For the text-containing cell, return its midpoint in (x, y) coordinate format. 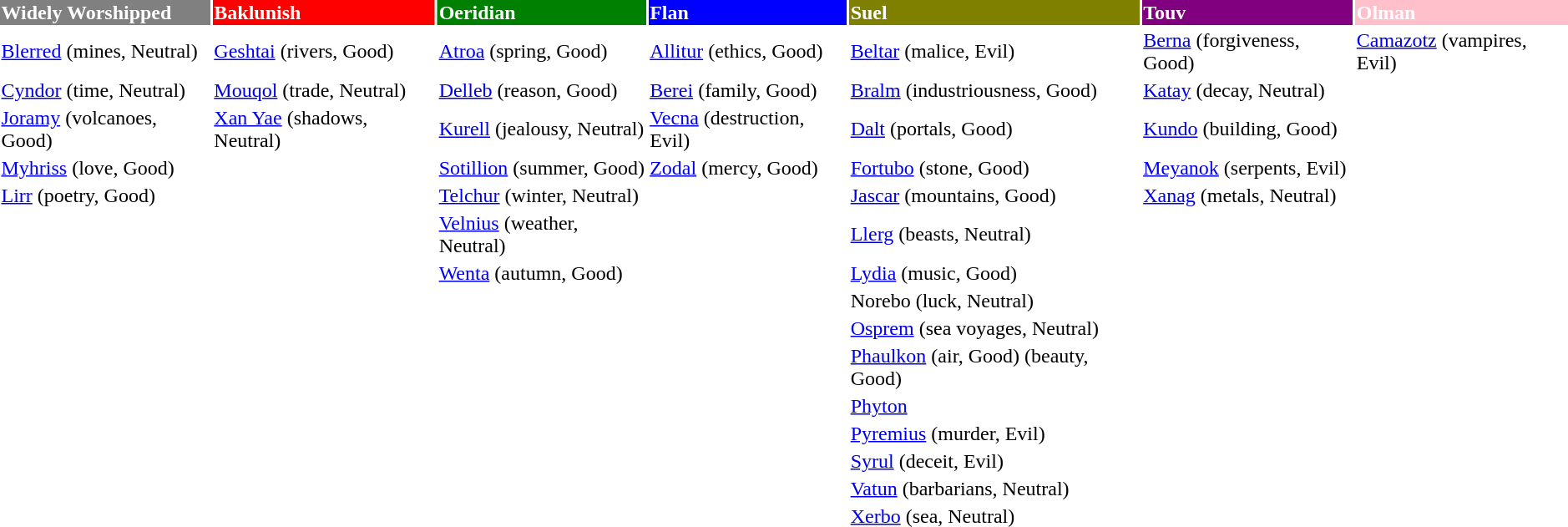
Phyton (994, 406)
Kundo (building, Good) (1247, 129)
Suel (994, 13)
Touv (1247, 13)
Xan Yae (shadows, Neutral) (324, 129)
Berna (forgiveness, Good) (1247, 52)
Geshtai (rivers, Good) (324, 52)
Kurell (jealousy, Neutral) (542, 129)
Lirr (poetry, Good) (105, 195)
Phaulkon (air, Good) (beauty, Good) (994, 367)
Flan (748, 13)
Meyanok (serpents, Evil) (1247, 168)
Osprem (sea voyages, Neutral) (994, 328)
Atroa (spring, Good) (542, 52)
Sotillion (summer, Good) (542, 168)
Llerg (beasts, Neutral) (994, 234)
Xanag (metals, Neutral) (1247, 195)
Fortubo (stone, Good) (994, 168)
Oeridian (542, 13)
Telchur (winter, Neutral) (542, 195)
Wenta (autumn, Good) (542, 273)
Vecna (destruction, Evil) (748, 129)
Olman (1461, 13)
Cyndor (time, Neutral) (105, 90)
Zodal (mercy, Good) (748, 168)
Dalt (portals, Good) (994, 129)
Norebo (luck, Neutral) (994, 301)
Katay (decay, Neutral) (1247, 90)
Syrul (deceit, Evil) (994, 461)
Beltar (malice, Evil) (994, 52)
Vatun (barbarians, Neutral) (994, 489)
Joramy (volcanoes, Good) (105, 129)
Bralm (industriousness, Good) (994, 90)
Pyremius (murder, Evil) (994, 433)
Lydia (music, Good) (994, 273)
Myhriss (love, Good) (105, 168)
Delleb (reason, Good) (542, 90)
Jascar (mountains, Good) (994, 195)
Berei (family, Good) (748, 90)
Mouqol (trade, Neutral) (324, 90)
Allitur (ethics, Good) (748, 52)
Camazotz (vampires, Evil) (1461, 52)
Blerred (mines, Neutral) (105, 52)
Baklunish (324, 13)
Velnius (weather, Neutral) (542, 234)
Widely Worshipped (105, 13)
